Extract the (X, Y) coordinate from the center of the cell holding the provided text.  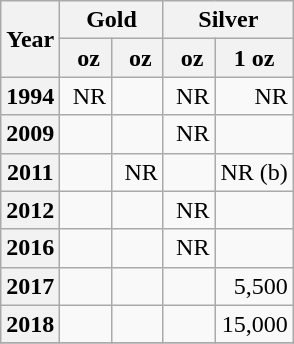
2011 (30, 172)
5,500 (254, 286)
2016 (30, 248)
1 oz (254, 58)
Silver (228, 20)
2009 (30, 134)
2018 (30, 324)
Year (30, 39)
1994 (30, 96)
NR (b) (254, 172)
Gold (112, 20)
2012 (30, 210)
2017 (30, 286)
15,000 (254, 324)
